Identify which cell holds the provided text, then report its [X, Y] central coordinate. 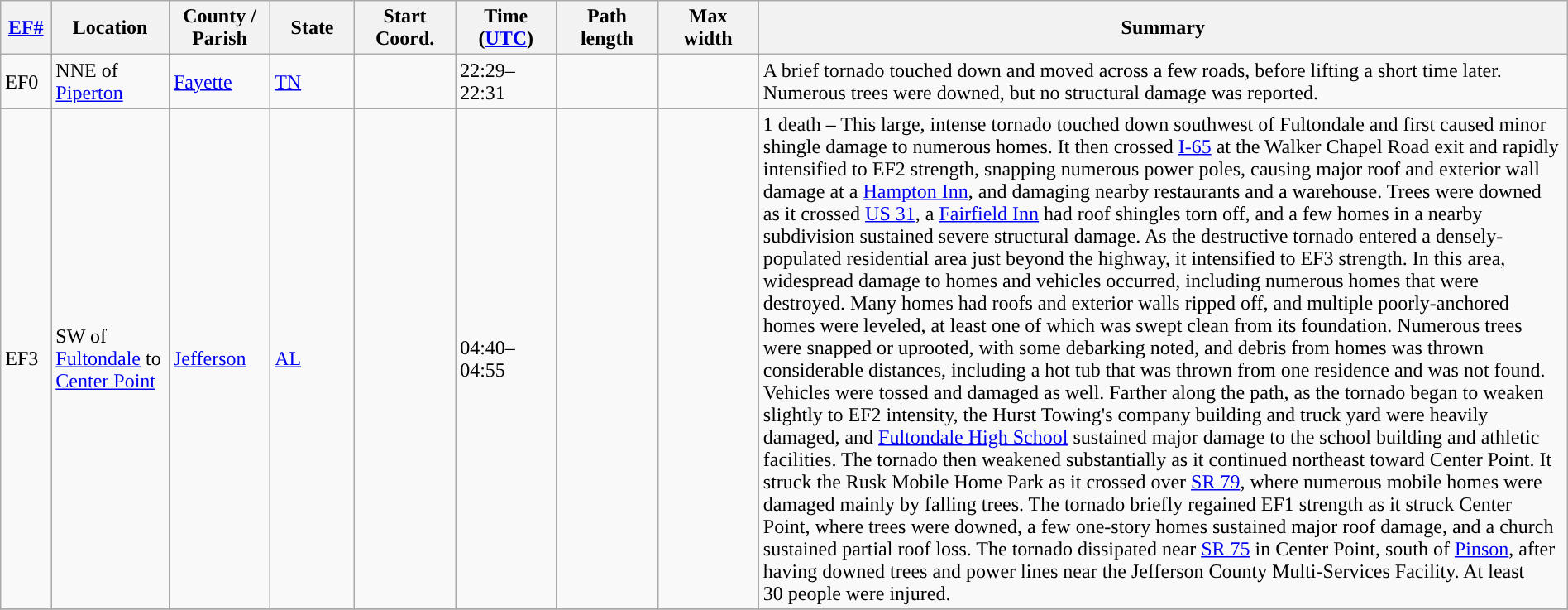
County / Parish [219, 28]
Summary [1163, 28]
Fayette [219, 81]
Start Coord. [404, 28]
EF# [26, 28]
NNE of Piperton [111, 81]
TN [313, 81]
EF3 [26, 359]
Max width [708, 28]
Location [111, 28]
Path length [607, 28]
EF0 [26, 81]
AL [313, 359]
Jefferson [219, 359]
State [313, 28]
22:29–22:31 [506, 81]
04:40–04:55 [506, 359]
SW of Fultondale to Center Point [111, 359]
Time (UTC) [506, 28]
